Locate the cell with the specified text and output its [X, Y] center coordinate. 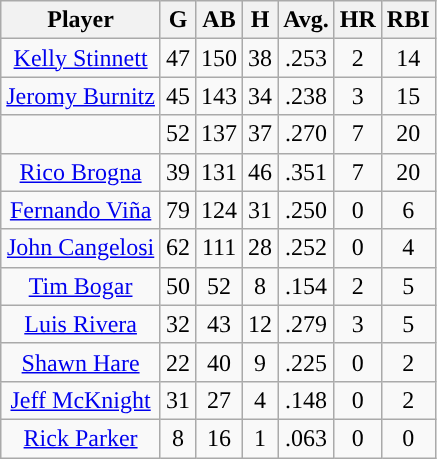
15 [408, 96]
.351 [306, 172]
Luis Rivera [81, 324]
46 [260, 172]
9 [260, 362]
.252 [306, 248]
.270 [306, 134]
45 [178, 96]
.225 [306, 362]
16 [220, 438]
150 [220, 58]
43 [220, 324]
27 [220, 400]
22 [178, 362]
.238 [306, 96]
143 [220, 96]
.250 [306, 210]
37 [260, 134]
.154 [306, 286]
50 [178, 286]
Jeff McKnight [81, 400]
131 [220, 172]
Avg. [306, 20]
Rick Parker [81, 438]
RBI [408, 20]
1 [260, 438]
28 [260, 248]
.253 [306, 58]
47 [178, 58]
Kelly Stinnett [81, 58]
HR [358, 20]
12 [260, 324]
H [260, 20]
14 [408, 58]
Tim Bogar [81, 286]
.279 [306, 324]
.148 [306, 400]
G [178, 20]
79 [178, 210]
.063 [306, 438]
Rico Brogna [81, 172]
John Cangelosi [81, 248]
Shawn Hare [81, 362]
137 [220, 134]
62 [178, 248]
AB [220, 20]
Fernando Viña [81, 210]
40 [220, 362]
32 [178, 324]
6 [408, 210]
124 [220, 210]
111 [220, 248]
Jeromy Burnitz [81, 96]
34 [260, 96]
39 [178, 172]
Player [81, 20]
38 [260, 58]
